Capture the cell that displays the provided text and extract its (x, y) central coordinate. 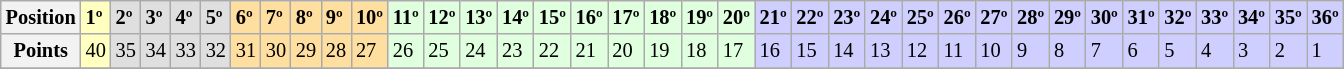
30 (276, 51)
18 (700, 51)
32º (1178, 17)
33º (1214, 17)
13 (884, 51)
4 (1214, 51)
28º (1030, 17)
24º (884, 17)
19º (700, 17)
35º (1288, 17)
14º (516, 17)
20 (626, 51)
32 (216, 51)
34º (1252, 17)
12º (442, 17)
15 (810, 51)
23 (516, 51)
7º (276, 17)
26º (958, 17)
22 (552, 51)
35 (126, 51)
8 (1068, 51)
27º (994, 17)
36º (1326, 17)
13º (478, 17)
31 (246, 51)
17º (626, 17)
27 (370, 51)
26 (406, 51)
31º (1142, 17)
24 (478, 51)
3º (156, 17)
12 (920, 51)
11º (406, 17)
10º (370, 17)
15º (552, 17)
20º (736, 17)
6 (1142, 51)
9 (1030, 51)
3 (1252, 51)
16º (590, 17)
5 (1178, 51)
30º (1104, 17)
5º (216, 17)
2 (1288, 51)
11 (958, 51)
40 (96, 51)
23º (846, 17)
29º (1068, 17)
10 (994, 51)
19 (662, 51)
2º (126, 17)
16 (774, 51)
17 (736, 51)
29 (306, 51)
9º (336, 17)
21º (774, 17)
4º (186, 17)
14 (846, 51)
Points (41, 51)
28 (336, 51)
25º (920, 17)
1 (1326, 51)
22º (810, 17)
33 (186, 51)
21 (590, 51)
6º (246, 17)
25 (442, 51)
18º (662, 17)
34 (156, 51)
1º (96, 17)
8º (306, 17)
Position (41, 17)
7 (1104, 51)
